Determine the [x, y] coordinate at the center of the cell enclosing the given text.  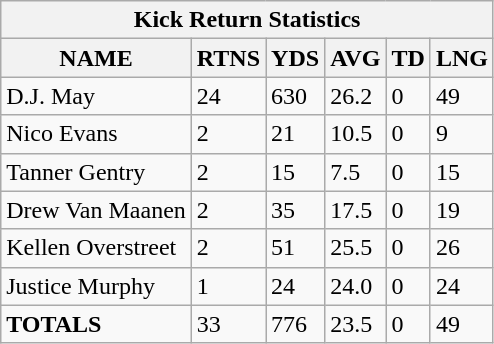
19 [462, 210]
Nico Evans [96, 134]
26.2 [356, 96]
33 [228, 324]
NAME [96, 58]
AVG [356, 58]
Drew Van Maanen [96, 210]
LNG [462, 58]
25.5 [356, 248]
YDS [296, 58]
776 [296, 324]
Tanner Gentry [96, 172]
TD [408, 58]
Kellen Overstreet [96, 248]
9 [462, 134]
17.5 [356, 210]
35 [296, 210]
23.5 [356, 324]
26 [462, 248]
630 [296, 96]
Kick Return Statistics [248, 20]
D.J. May [96, 96]
Justice Murphy [96, 286]
7.5 [356, 172]
10.5 [356, 134]
RTNS [228, 58]
24.0 [356, 286]
TOTALS [96, 324]
1 [228, 286]
51 [296, 248]
21 [296, 134]
